Output the [X, Y] coordinate of the center of the cell containing the given text.  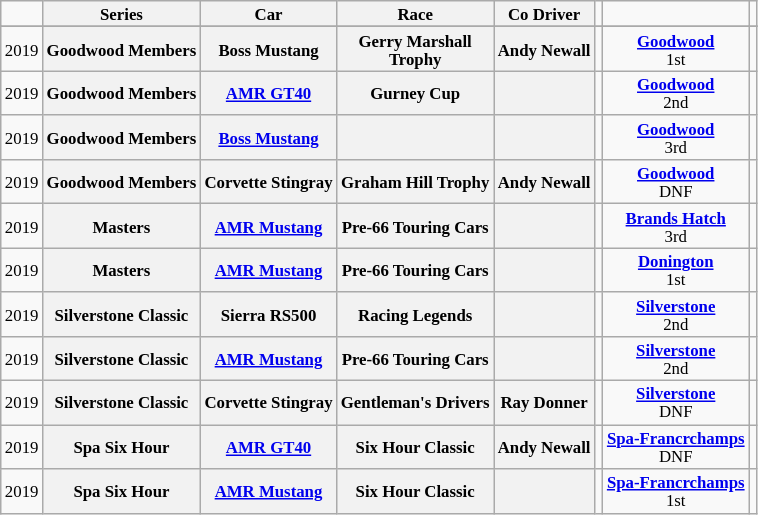
Donington1st [676, 270]
Car [268, 14]
Sierra RS500 [268, 314]
GoodwoodDNF [676, 182]
Gurney Cup [416, 93]
Gerry MarshallTrophy [416, 49]
Series [122, 14]
Spa-Francrchamps1st [676, 491]
Spa-FrancrchampsDNF [676, 447]
Gentleman's Drivers [416, 403]
Goodwood2nd [676, 93]
Race [416, 14]
Goodwood3rd [676, 138]
Ray Donner [544, 403]
Brands Hatch3rd [676, 226]
Graham Hill Trophy [416, 182]
Racing Legends [416, 314]
SilverstoneDNF [676, 403]
Goodwood1st [676, 49]
Co Driver [544, 14]
